Locate the cell with the specified text and output its [X, Y] center coordinate. 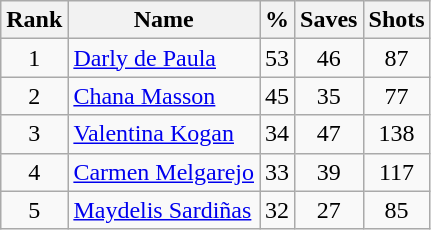
Shots [396, 20]
34 [278, 134]
1 [34, 58]
39 [329, 172]
% [278, 20]
138 [396, 134]
85 [396, 210]
117 [396, 172]
Valentina Kogan [164, 134]
77 [396, 96]
Rank [34, 20]
4 [34, 172]
46 [329, 58]
Name [164, 20]
32 [278, 210]
45 [278, 96]
Carmen Melgarejo [164, 172]
Saves [329, 20]
2 [34, 96]
87 [396, 58]
27 [329, 210]
Maydelis Sardiñas [164, 210]
5 [34, 210]
53 [278, 58]
33 [278, 172]
Darly de Paula [164, 58]
Chana Masson [164, 96]
47 [329, 134]
3 [34, 134]
35 [329, 96]
